Return the [X, Y] coordinate for the center point of the cell that contains the specified text.  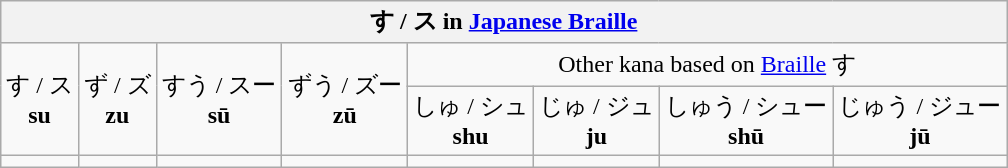
じゅう / ジュー jū [920, 121]
すう / スー sū [219, 99]
しゅ / シュ shu [471, 121]
す / ス in Japanese Braille [504, 22]
Other kana based on Braille す [708, 64]
ずう / ズー zū [345, 99]
じゅ / ジュ ju [596, 121]
ず / ズ zu [117, 99]
しゅう / シュー shū [746, 121]
す / ス su [40, 99]
